Search for the cell housing the specified text and yield its [X, Y] center coordinate. 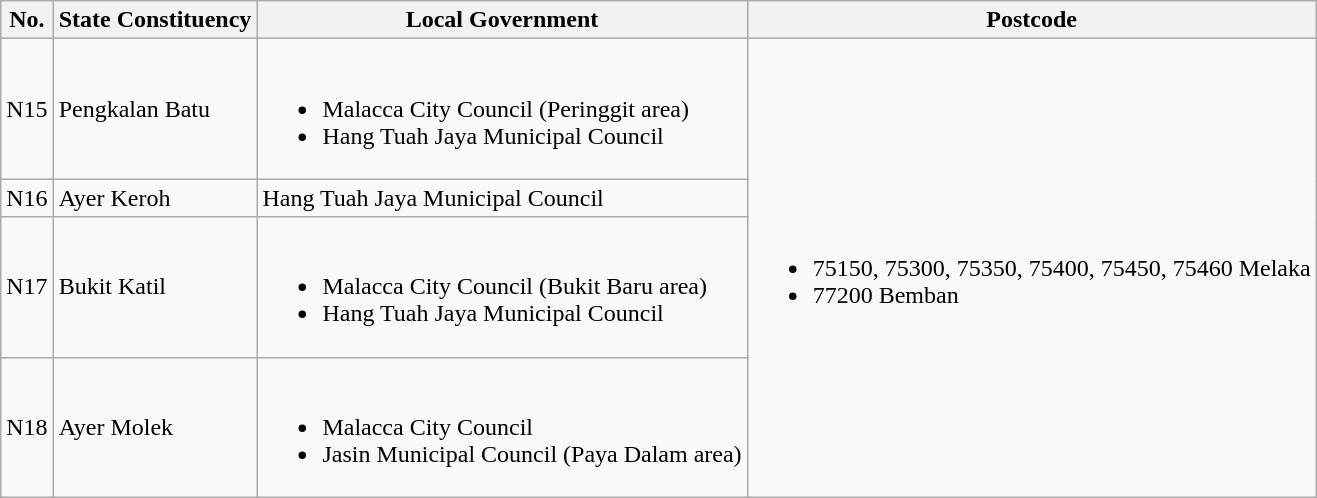
Pengkalan Batu [155, 109]
Malacca City Council (Peringgit area)Hang Tuah Jaya Municipal Council [502, 109]
Ayer Keroh [155, 198]
N18 [27, 427]
Malacca City CouncilJasin Municipal Council (Paya Dalam area) [502, 427]
State Constituency [155, 20]
N16 [27, 198]
Postcode [1032, 20]
Ayer Molek [155, 427]
N17 [27, 287]
Hang Tuah Jaya Municipal Council [502, 198]
N15 [27, 109]
Bukit Katil [155, 287]
Local Government [502, 20]
75150, 75300, 75350, 75400, 75450, 75460 Melaka77200 Bemban [1032, 268]
Malacca City Council (Bukit Baru area)Hang Tuah Jaya Municipal Council [502, 287]
No. [27, 20]
